Identify which cell holds the provided text, then report its (X, Y) central coordinate. 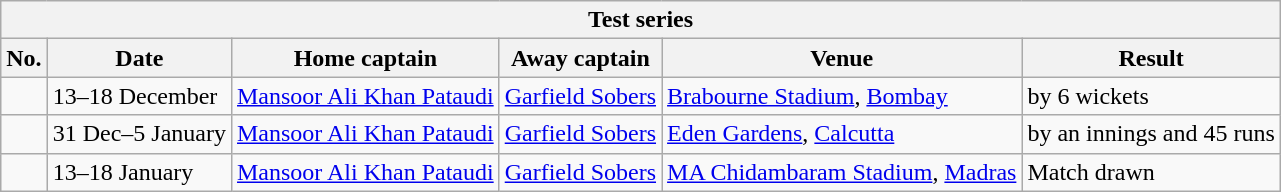
Result (1151, 58)
Match drawn (1151, 172)
by an innings and 45 runs (1151, 134)
31 Dec–5 January (139, 134)
MA Chidambaram Stadium, Madras (842, 172)
Date (139, 58)
Brabourne Stadium, Bombay (842, 96)
Test series (641, 20)
13–18 December (139, 96)
No. (24, 58)
by 6 wickets (1151, 96)
Away captain (580, 58)
Venue (842, 58)
Home captain (365, 58)
Eden Gardens, Calcutta (842, 134)
13–18 January (139, 172)
